Detect which cell encompasses the target text, then output its (X, Y) center coordinate. 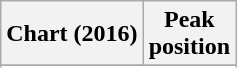
Peakposition (189, 34)
Chart (2016) (72, 34)
